Detect which cell encompasses the target text, then output its (X, Y) center coordinate. 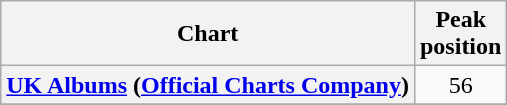
UK Albums (Official Charts Company) (208, 85)
56 (460, 85)
Peakposition (460, 34)
Chart (208, 34)
